Return [x, y] of the center of cell containing provided text 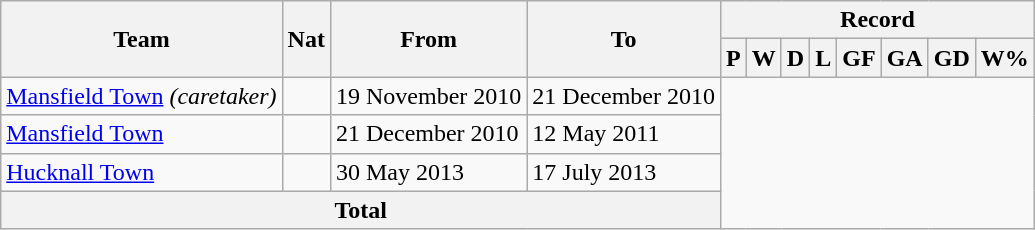
17 July 2013 [624, 172]
GD [952, 58]
19 November 2010 [428, 96]
12 May 2011 [624, 134]
Team [142, 39]
GA [904, 58]
P [733, 58]
Mansfield Town [142, 134]
Hucknall Town [142, 172]
W [764, 58]
Nat [306, 39]
L [824, 58]
W% [1004, 58]
D [795, 58]
GF [859, 58]
From [428, 39]
Total [361, 210]
30 May 2013 [428, 172]
Record [877, 20]
Mansfield Town (caretaker) [142, 96]
To [624, 39]
